Pinpoint the cell where the given text exists, returning its [x, y] midpoint coordinate. 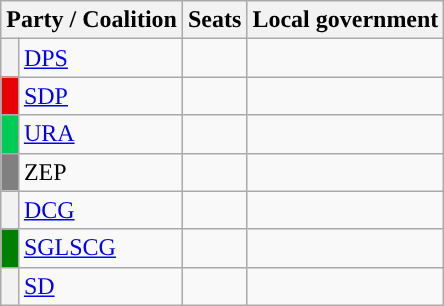
Party / Coalition [92, 20]
ZEP [100, 172]
DPS [100, 58]
SGLSCG [100, 248]
SD [100, 286]
Local government [346, 20]
SDP [100, 96]
DCG [100, 210]
URA [100, 134]
Seats [214, 20]
